For the text-containing cell, return its midpoint in (x, y) coordinate format. 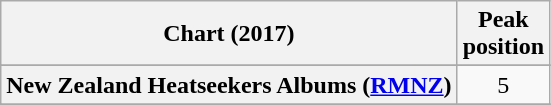
Chart (2017) (229, 34)
5 (503, 85)
New Zealand Heatseekers Albums (RMNZ) (229, 85)
Peak position (503, 34)
